Determine the [x, y] coordinate at the center of the cell enclosing the given text.  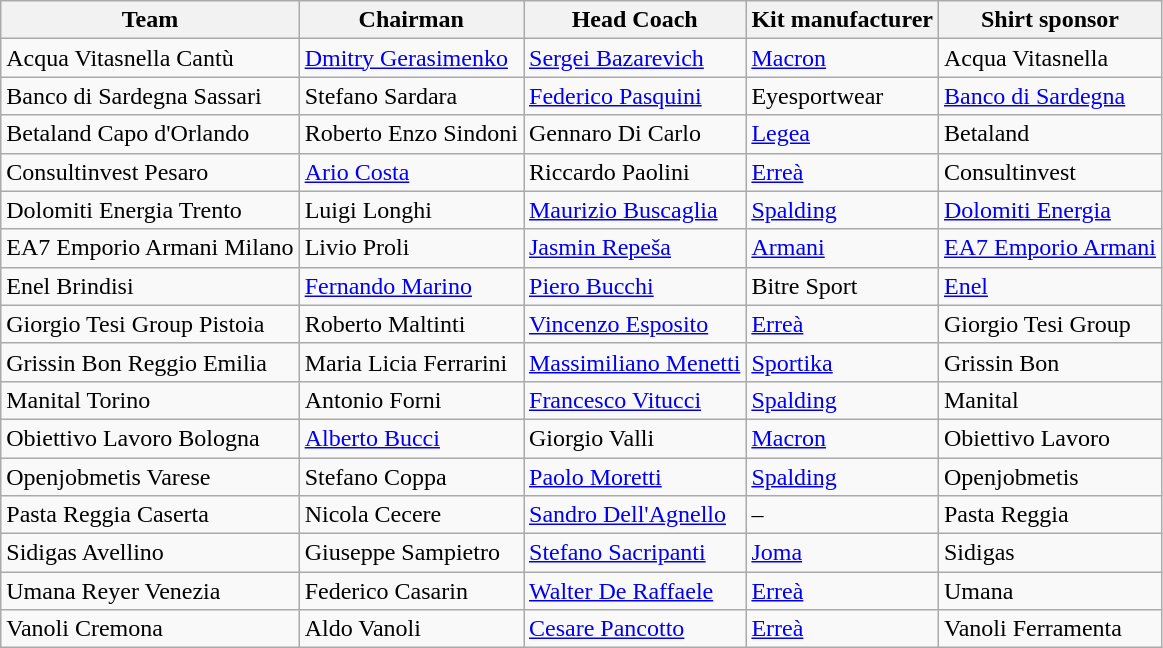
Pasta Reggia Caserta [150, 515]
EA7 Emporio Armani Milano [150, 248]
Consultinvest [1050, 172]
Betaland [1050, 134]
Kit manufacturer [842, 20]
Grissin Bon [1050, 362]
EA7 Emporio Armani [1050, 248]
Giorgio Tesi Group [1050, 324]
Obiettivo Lavoro Bologna [150, 438]
Maria Licia Ferrarini [411, 362]
Team [150, 20]
Paolo Moretti [635, 477]
Giuseppe Sampietro [411, 553]
Banco di Sardegna Sassari [150, 96]
Umana Reyer Venezia [150, 591]
Massimiliano Menetti [635, 362]
Cesare Pancotto [635, 629]
Giorgio Tesi Group Pistoia [150, 324]
Dmitry Gerasimenko [411, 58]
Umana [1050, 591]
Stefano Sardara [411, 96]
Francesco Vitucci [635, 400]
Federico Casarin [411, 591]
Vanoli Cremona [150, 629]
Roberto Maltinti [411, 324]
Sidigas [1050, 553]
Eyesportwear [842, 96]
Fernando Marino [411, 286]
Joma [842, 553]
Stefano Sacripanti [635, 553]
Vanoli Ferramenta [1050, 629]
Piero Bucchi [635, 286]
Luigi Longhi [411, 210]
Head Coach [635, 20]
Bitre Sport [842, 286]
Gennaro Di Carlo [635, 134]
Sergei Bazarevich [635, 58]
Dolomiti Energia [1050, 210]
Alberto Bucci [411, 438]
Acqua Vitasnella [1050, 58]
Sandro Dell'Agnello [635, 515]
Vincenzo Esposito [635, 324]
Manital [1050, 400]
Giorgio Valli [635, 438]
Consultinvest Pesaro [150, 172]
Grissin Bon Reggio Emilia [150, 362]
Openjobmetis [1050, 477]
Stefano Coppa [411, 477]
Manital Torino [150, 400]
Antonio Forni [411, 400]
Enel [1050, 286]
Sidigas Avellino [150, 553]
Nicola Cecere [411, 515]
Riccardo Paolini [635, 172]
Sportika [842, 362]
Aldo Vanoli [411, 629]
Armani [842, 248]
Enel Brindisi [150, 286]
Jasmin Repeša [635, 248]
Acqua Vitasnella Cantù [150, 58]
Roberto Enzo Sindoni [411, 134]
– [842, 515]
Shirt sponsor [1050, 20]
Legea [842, 134]
Ario Costa [411, 172]
Openjobmetis Varese [150, 477]
Chairman [411, 20]
Federico Pasquini [635, 96]
Betaland Capo d'Orlando [150, 134]
Maurizio Buscaglia [635, 210]
Walter De Raffaele [635, 591]
Banco di Sardegna [1050, 96]
Obiettivo Lavoro [1050, 438]
Pasta Reggia [1050, 515]
Dolomiti Energia Trento [150, 210]
Livio Proli [411, 248]
